Find where the given text appears and provide that cell's center as [X, Y] coordinate. 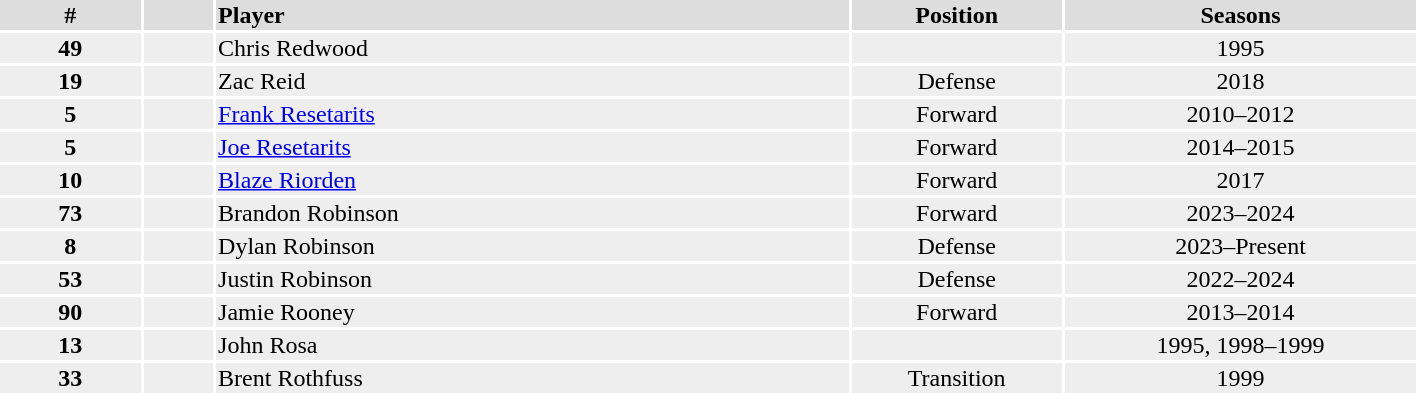
Seasons [1240, 15]
John Rosa [533, 345]
8 [70, 246]
Chris Redwood [533, 48]
Brandon Robinson [533, 213]
73 [70, 213]
2022–2024 [1240, 279]
2014–2015 [1240, 147]
13 [70, 345]
2023–2024 [1240, 213]
2013–2014 [1240, 312]
Player [533, 15]
Zac Reid [533, 81]
2010–2012 [1240, 114]
2023–Present [1240, 246]
1995, 1998–1999 [1240, 345]
2017 [1240, 180]
2018 [1240, 81]
Position [956, 15]
Justin Robinson [533, 279]
33 [70, 378]
Joe Resetarits [533, 147]
Brent Rothfuss [533, 378]
90 [70, 312]
Blaze Riorden [533, 180]
49 [70, 48]
10 [70, 180]
# [70, 15]
1995 [1240, 48]
19 [70, 81]
1999 [1240, 378]
Transition [956, 378]
Frank Resetarits [533, 114]
Jamie Rooney [533, 312]
Dylan Robinson [533, 246]
53 [70, 279]
